Return the (X, Y) coordinate for the center point of the cell that contains the specified text.  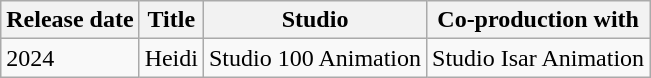
2024 (70, 58)
Release date (70, 20)
Title (171, 20)
Studio (314, 20)
Studio Isar Animation (538, 58)
Studio 100 Animation (314, 58)
Heidi (171, 58)
Co-production with (538, 20)
